Extract the [X, Y] coordinate from the center of the cell holding the provided text.  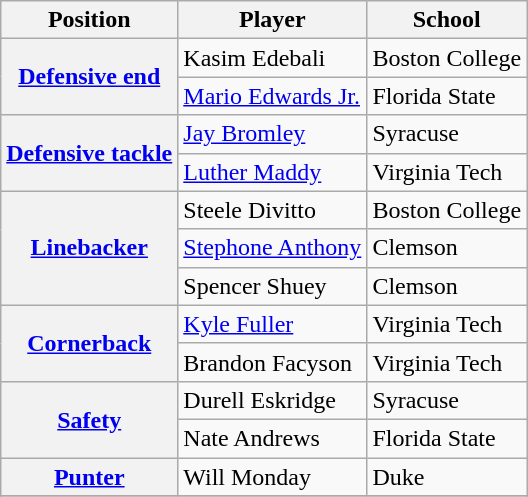
School [447, 20]
Linebacker [90, 248]
Player [272, 20]
Stephone Anthony [272, 248]
Spencer Shuey [272, 286]
Safety [90, 419]
Steele Divitto [272, 210]
Will Monday [272, 477]
Kasim Edebali [272, 58]
Duke [447, 477]
Mario Edwards Jr. [272, 96]
Punter [90, 477]
Kyle Fuller [272, 324]
Durell Eskridge [272, 400]
Defensive end [90, 77]
Jay Bromley [272, 134]
Brandon Facyson [272, 362]
Nate Andrews [272, 438]
Defensive tackle [90, 153]
Cornerback [90, 343]
Luther Maddy [272, 172]
Position [90, 20]
